Return the (X, Y) coordinate for the center point of the cell that contains the specified text.  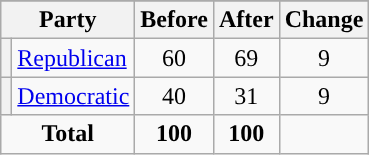
Democratic (74, 96)
Before (174, 20)
40 (174, 96)
60 (174, 58)
After (246, 20)
Party (68, 20)
Republican (74, 58)
31 (246, 96)
Change (324, 20)
Total (68, 134)
69 (246, 58)
